Detect which cell encompasses the target text, then output its [X, Y] center coordinate. 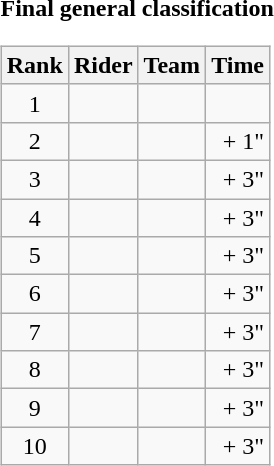
+ 1" [238, 141]
4 [34, 217]
1 [34, 103]
10 [34, 446]
Team [172, 65]
7 [34, 332]
6 [34, 294]
5 [34, 256]
8 [34, 370]
3 [34, 179]
Rider [103, 65]
Rank [34, 65]
Time [238, 65]
2 [34, 141]
9 [34, 408]
